Determine the (X, Y) coordinate at the center of the cell enclosing the given text.  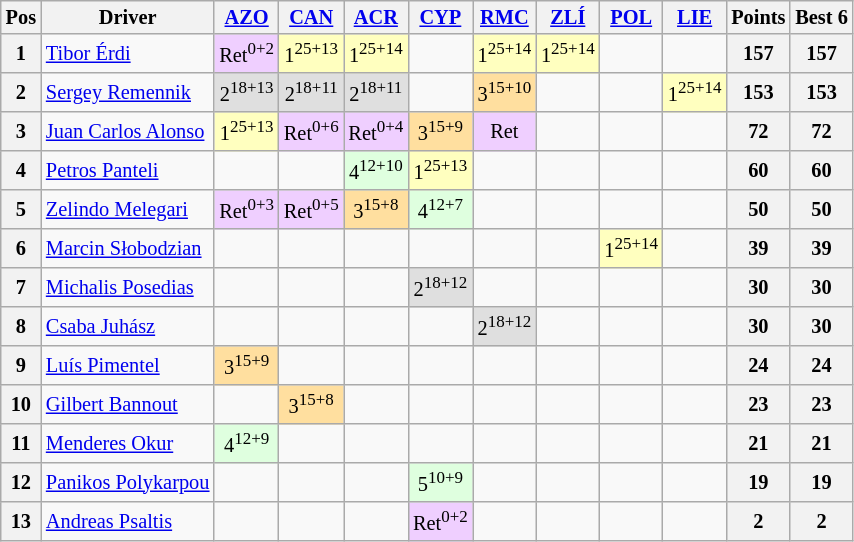
Menderes Okur (128, 444)
Marcin Słobodzian (128, 248)
6 (21, 248)
Andreas Psaltis (128, 520)
Ret0+4 (376, 132)
12 (21, 482)
13 (21, 520)
ZLÍ (568, 17)
8 (21, 326)
7 (21, 288)
5 (21, 210)
RMC (504, 17)
Petros Panteli (128, 170)
Ret0+5 (312, 210)
4 (21, 170)
3 (21, 132)
Tibor Érdi (128, 54)
Points (758, 17)
POL (630, 17)
315+10 (504, 92)
Luís Pimentel (128, 366)
11 (21, 444)
510+9 (440, 482)
Pos (21, 17)
Panikos Polykarpou (128, 482)
412+7 (440, 210)
LIE (694, 17)
218+13 (246, 92)
Ret0+3 (246, 210)
Michalis Posedias (128, 288)
Driver (128, 17)
CYP (440, 17)
Zelindo Melegari (128, 210)
Sergey Remennik (128, 92)
Gilbert Bannout (128, 404)
412+9 (246, 444)
Juan Carlos Alonso (128, 132)
412+10 (376, 170)
Ret (504, 132)
Best 6 (821, 17)
Csaba Juhász (128, 326)
ACR (376, 17)
CAN (312, 17)
Ret0+6 (312, 132)
AZO (246, 17)
1 (21, 54)
10 (21, 404)
9 (21, 366)
